Pinpoint the cell where the given text exists, returning its (x, y) midpoint coordinate. 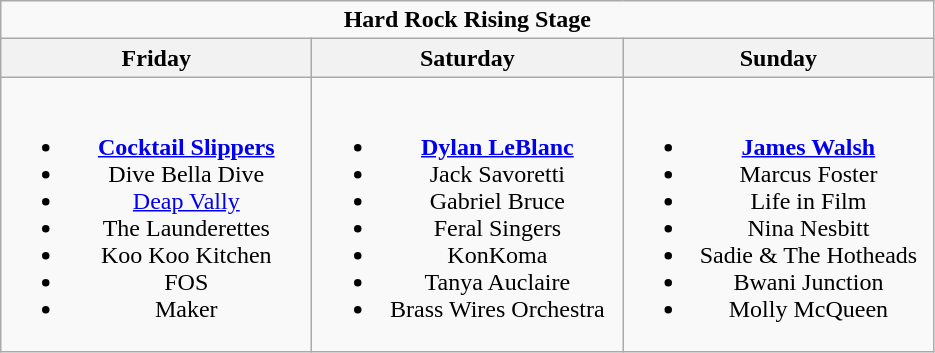
Saturday (468, 58)
Hard Rock Rising Stage (468, 20)
Dylan LeBlancJack SavorettiGabriel BruceFeral SingersKonKomaTanya AuclaireBrass Wires Orchestra (468, 214)
James WalshMarcus FosterLife in FilmNina NesbittSadie & The HotheadsBwani JunctionMolly McQueen (778, 214)
Sunday (778, 58)
Friday (156, 58)
Cocktail SlippersDive Bella DiveDeap VallyThe LaunderettesKoo Koo KitchenFOSMaker (156, 214)
